Pinpoint the cell where the given text exists, returning its (X, Y) midpoint coordinate. 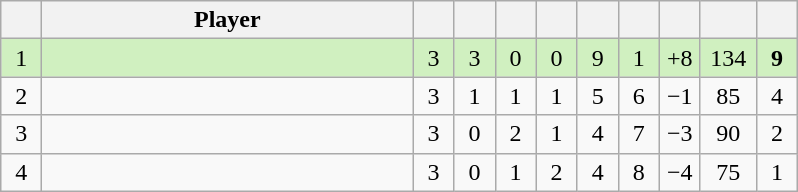
6 (638, 96)
−3 (680, 134)
5 (598, 96)
85 (728, 96)
8 (638, 172)
−1 (680, 96)
75 (728, 172)
Player (228, 20)
134 (728, 58)
90 (728, 134)
+8 (680, 58)
7 (638, 134)
−4 (680, 172)
